Locate the cell with the specified text and output its [X, Y] center coordinate. 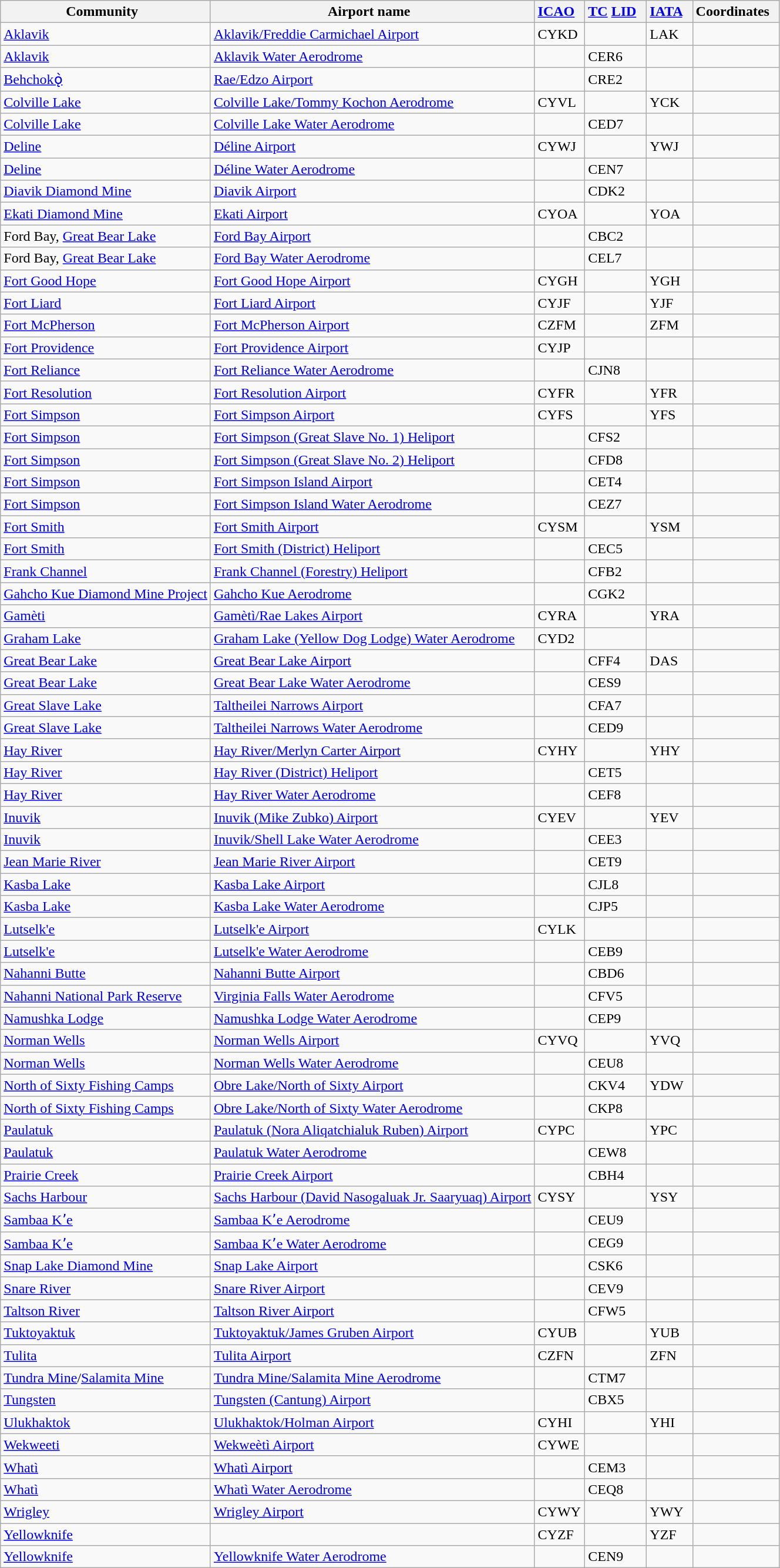
Coordinates [736, 12]
CEU9 [616, 1220]
Prairie Creek Airport [372, 1175]
CYD2 [560, 638]
CYVL [560, 102]
Airport name [372, 12]
CZFM [560, 325]
Déline Airport [372, 147]
CYWE [560, 1445]
Fort Simpson (Great Slave No. 2) Heliport [372, 460]
CEM3 [616, 1467]
CYSM [560, 527]
CRE2 [616, 79]
Déline Water Aerodrome [372, 169]
YEV [670, 817]
CYFS [560, 415]
CET9 [616, 862]
Fort Providence Airport [372, 348]
YJF [670, 303]
YPC [670, 1130]
CFF4 [616, 661]
Rae/Edzo Airport [372, 79]
Inuvik (Mike Zubko) Airport [372, 817]
Jean Marie River [106, 862]
Virginia Falls Water Aerodrome [372, 996]
Fort Good Hope Airport [372, 281]
CYVQ [560, 1041]
Aklavik/Freddie Carmichael Airport [372, 34]
CJN8 [616, 370]
Tulita Airport [372, 1355]
Wekweeti [106, 1445]
YSY [670, 1197]
CEL7 [616, 258]
Tundra Mine/Salamita Mine [106, 1378]
ICAO [560, 12]
Yellowknife Water Aerodrome [372, 1557]
Tungsten (Cantung) Airport [372, 1400]
Obre Lake/North of Sixty Water Aerodrome [372, 1108]
YVQ [670, 1041]
Sambaa Kʼe Aerodrome [372, 1220]
CYGH [560, 281]
YWJ [670, 147]
YWY [670, 1512]
Prairie Creek [106, 1175]
CYJF [560, 303]
CEE3 [616, 840]
Norman Wells Water Aerodrome [372, 1063]
Inuvik/Shell Lake Water Aerodrome [372, 840]
CJP5 [616, 907]
CYWY [560, 1512]
Fort Smith Airport [372, 527]
Norman Wells Airport [372, 1041]
CYWJ [560, 147]
Wekweètì Airport [372, 1445]
Lutselk'e Water Aerodrome [372, 951]
DAS [670, 661]
CGK2 [616, 594]
CEN9 [616, 1557]
CYJP [560, 348]
CBX5 [616, 1400]
Fort Providence [106, 348]
Great Bear Lake Airport [372, 661]
Hay River (District) Heliport [372, 772]
Behchokǫ̀ [106, 79]
Ekati Airport [372, 214]
CBD6 [616, 974]
CJL8 [616, 884]
YZF [670, 1535]
CDK2 [616, 191]
YDW [670, 1085]
Fort Liard Airport [372, 303]
Fort Simpson Island Airport [372, 482]
Hay River Water Aerodrome [372, 795]
CBH4 [616, 1175]
Taltson River Airport [372, 1311]
Wrigley [106, 1512]
CEF8 [616, 795]
YFR [670, 392]
Snare River [106, 1288]
CYEV [560, 817]
CYLK [560, 929]
CEZ7 [616, 504]
CYHI [560, 1422]
Ulukhaktok [106, 1422]
IATA [670, 12]
YRA [670, 616]
Snap Lake Diamond Mine [106, 1266]
Fort McPherson [106, 325]
Kasba Lake Water Aerodrome [372, 907]
CZFN [560, 1355]
CEV9 [616, 1288]
Fort Resolution Airport [372, 392]
Fort Simpson Airport [372, 415]
Tuktoyaktuk/James Gruben Airport [372, 1333]
Snap Lake Airport [372, 1266]
Sachs Harbour [106, 1197]
Fort Simpson (Great Slave No. 1) Heliport [372, 437]
CED7 [616, 125]
ZFN [670, 1355]
Namushka Lodge [106, 1018]
Namushka Lodge Water Aerodrome [372, 1018]
Sachs Harbour (David Nasogaluak Jr. Saaryuaq) Airport [372, 1197]
YHY [670, 750]
Frank Channel (Forestry) Heliport [372, 571]
Tundra Mine/Salamita Mine Aerodrome [372, 1378]
Gahcho Kue Aerodrome [372, 594]
Kasba Lake Airport [372, 884]
Taltheilei Narrows Airport [372, 705]
CYKD [560, 34]
Taltson River [106, 1311]
Sambaa Kʼe Water Aerodrome [372, 1243]
Tulita [106, 1355]
Obre Lake/North of Sixty Airport [372, 1085]
Snare River Airport [372, 1288]
CKP8 [616, 1108]
YUB [670, 1333]
Ekati Diamond Mine [106, 214]
CFA7 [616, 705]
Nahanni Butte Airport [372, 974]
CTM7 [616, 1378]
Fort Reliance Water Aerodrome [372, 370]
CEC5 [616, 549]
Diavik Diamond Mine [106, 191]
YFS [670, 415]
CYUB [560, 1333]
Gahcho Kue Diamond Mine Project [106, 594]
Great Bear Lake Water Aerodrome [372, 683]
CYPC [560, 1130]
Graham Lake (Yellow Dog Lodge) Water Aerodrome [372, 638]
Fort Simpson Island Water Aerodrome [372, 504]
Jean Marie River Airport [372, 862]
Nahanni National Park Reserve [106, 996]
Whatì Water Aerodrome [372, 1489]
CFB2 [616, 571]
Tungsten [106, 1400]
YSM [670, 527]
Fort Smith (District) Heliport [372, 549]
CER6 [616, 56]
Ulukhaktok/Holman Airport [372, 1422]
CYRA [560, 616]
Taltheilei Narrows Water Aerodrome [372, 728]
Nahanni Butte [106, 974]
CBC2 [616, 236]
Fort Reliance [106, 370]
Colville Lake/Tommy Kochon Aerodrome [372, 102]
Whatì Airport [372, 1467]
YCK [670, 102]
Paulatuk Water Aerodrome [372, 1152]
CEG9 [616, 1243]
Gamètì/Rae Lakes Airport [372, 616]
Ford Bay Airport [372, 236]
Wrigley Airport [372, 1512]
CYSY [560, 1197]
Hay River/Merlyn Carter Airport [372, 750]
CFW5 [616, 1311]
CEN7 [616, 169]
CET5 [616, 772]
CYOA [560, 214]
YOA [670, 214]
Fort Resolution [106, 392]
TC LID [616, 12]
CES9 [616, 683]
CEP9 [616, 1018]
Community [106, 12]
Frank Channel [106, 571]
YGH [670, 281]
CFD8 [616, 460]
Fort Liard [106, 303]
CKV4 [616, 1085]
CYHY [560, 750]
CEU8 [616, 1063]
Graham Lake [106, 638]
CSK6 [616, 1266]
ZFM [670, 325]
LAK [670, 34]
Fort McPherson Airport [372, 325]
CEQ8 [616, 1489]
Paulatuk (Nora Aliqatchialuk Ruben) Airport [372, 1130]
CEB9 [616, 951]
YHI [670, 1422]
Gamèti [106, 616]
CYFR [560, 392]
Colville Lake Water Aerodrome [372, 125]
Tuktoyaktuk [106, 1333]
Ford Bay Water Aerodrome [372, 258]
Fort Good Hope [106, 281]
Aklavik Water Aerodrome [372, 56]
Diavik Airport [372, 191]
Lutselk'e Airport [372, 929]
CFV5 [616, 996]
CFS2 [616, 437]
CYZF [560, 1535]
CED9 [616, 728]
CEW8 [616, 1152]
CET4 [616, 482]
